Identify which cell holds the provided text, then report its (x, y) central coordinate. 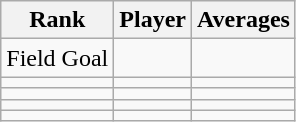
Player (153, 20)
Field Goal (58, 58)
Rank (58, 20)
Averages (244, 20)
